From the cell containing the given text, extract its center point as [X, Y] coordinate. 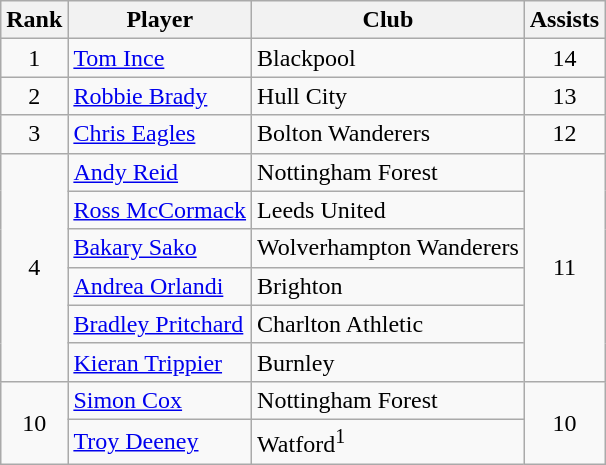
Assists [564, 20]
Player [160, 20]
Andy Reid [160, 172]
2 [34, 96]
Blackpool [388, 58]
Bradley Pritchard [160, 324]
Watford1 [388, 442]
Brighton [388, 286]
13 [564, 96]
Andrea Orlandi [160, 286]
Leeds United [388, 210]
Ross McCormack [160, 210]
4 [34, 267]
Chris Eagles [160, 134]
Bakary Sako [160, 248]
Charlton Athletic [388, 324]
11 [564, 267]
Rank [34, 20]
Kieran Trippier [160, 362]
3 [34, 134]
Hull City [388, 96]
Simon Cox [160, 400]
Burnley [388, 362]
Wolverhampton Wanderers [388, 248]
1 [34, 58]
Troy Deeney [160, 442]
Bolton Wanderers [388, 134]
Robbie Brady [160, 96]
14 [564, 58]
Club [388, 20]
Tom Ince [160, 58]
12 [564, 134]
